Detect which cell encompasses the target text, then output its (x, y) center coordinate. 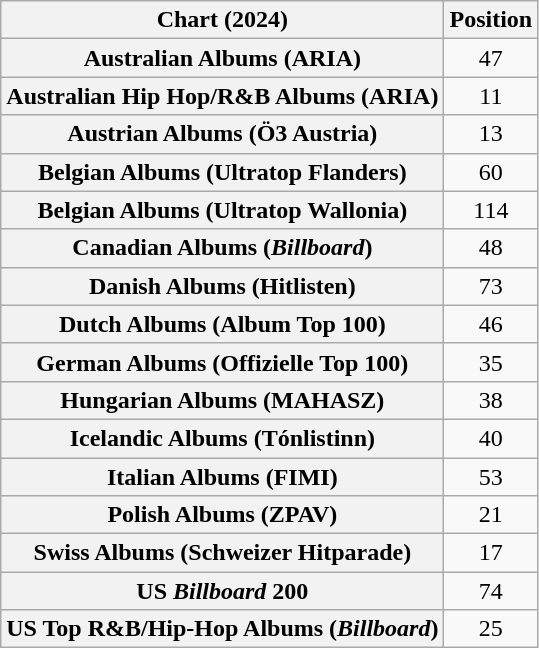
Dutch Albums (Album Top 100) (222, 324)
13 (491, 134)
53 (491, 477)
11 (491, 96)
Hungarian Albums (MAHASZ) (222, 400)
Canadian Albums (Billboard) (222, 248)
73 (491, 286)
74 (491, 591)
35 (491, 362)
46 (491, 324)
60 (491, 172)
Position (491, 20)
Chart (2024) (222, 20)
Danish Albums (Hitlisten) (222, 286)
25 (491, 629)
US Top R&B/Hip-Hop Albums (Billboard) (222, 629)
Belgian Albums (Ultratop Flanders) (222, 172)
German Albums (Offizielle Top 100) (222, 362)
Icelandic Albums (Tónlistinn) (222, 438)
47 (491, 58)
Italian Albums (FIMI) (222, 477)
114 (491, 210)
38 (491, 400)
US Billboard 200 (222, 591)
Australian Hip Hop/R&B Albums (ARIA) (222, 96)
21 (491, 515)
Belgian Albums (Ultratop Wallonia) (222, 210)
Swiss Albums (Schweizer Hitparade) (222, 553)
Australian Albums (ARIA) (222, 58)
40 (491, 438)
Polish Albums (ZPAV) (222, 515)
17 (491, 553)
48 (491, 248)
Austrian Albums (Ö3 Austria) (222, 134)
